Locate the cell with the specified text and output its (x, y) center coordinate. 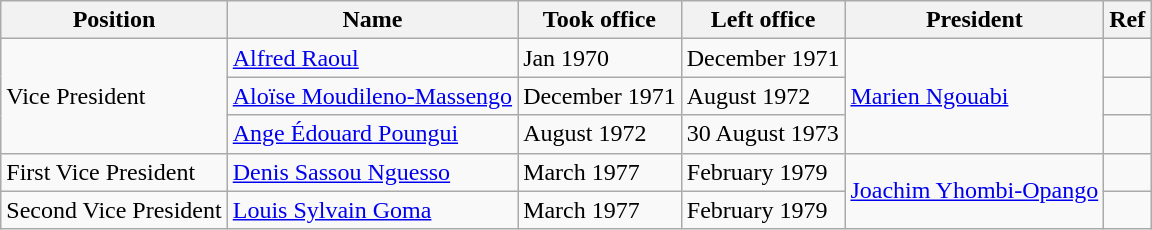
Took office (600, 20)
Marien Ngouabi (974, 96)
Ange Édouard Poungui (372, 134)
First Vice President (114, 172)
Joachim Yhombi-Opango (974, 191)
Vice President (114, 96)
Alfred Raoul (372, 58)
Denis Sassou Nguesso (372, 172)
Position (114, 20)
Left office (763, 20)
Jan 1970 (600, 58)
Ref (1128, 20)
Aloïse Moudileno-Massengo (372, 96)
Louis Sylvain Goma (372, 210)
30 August 1973 (763, 134)
Name (372, 20)
President (974, 20)
Second Vice President (114, 210)
